Detect which cell encompasses the target text, then output its [x, y] center coordinate. 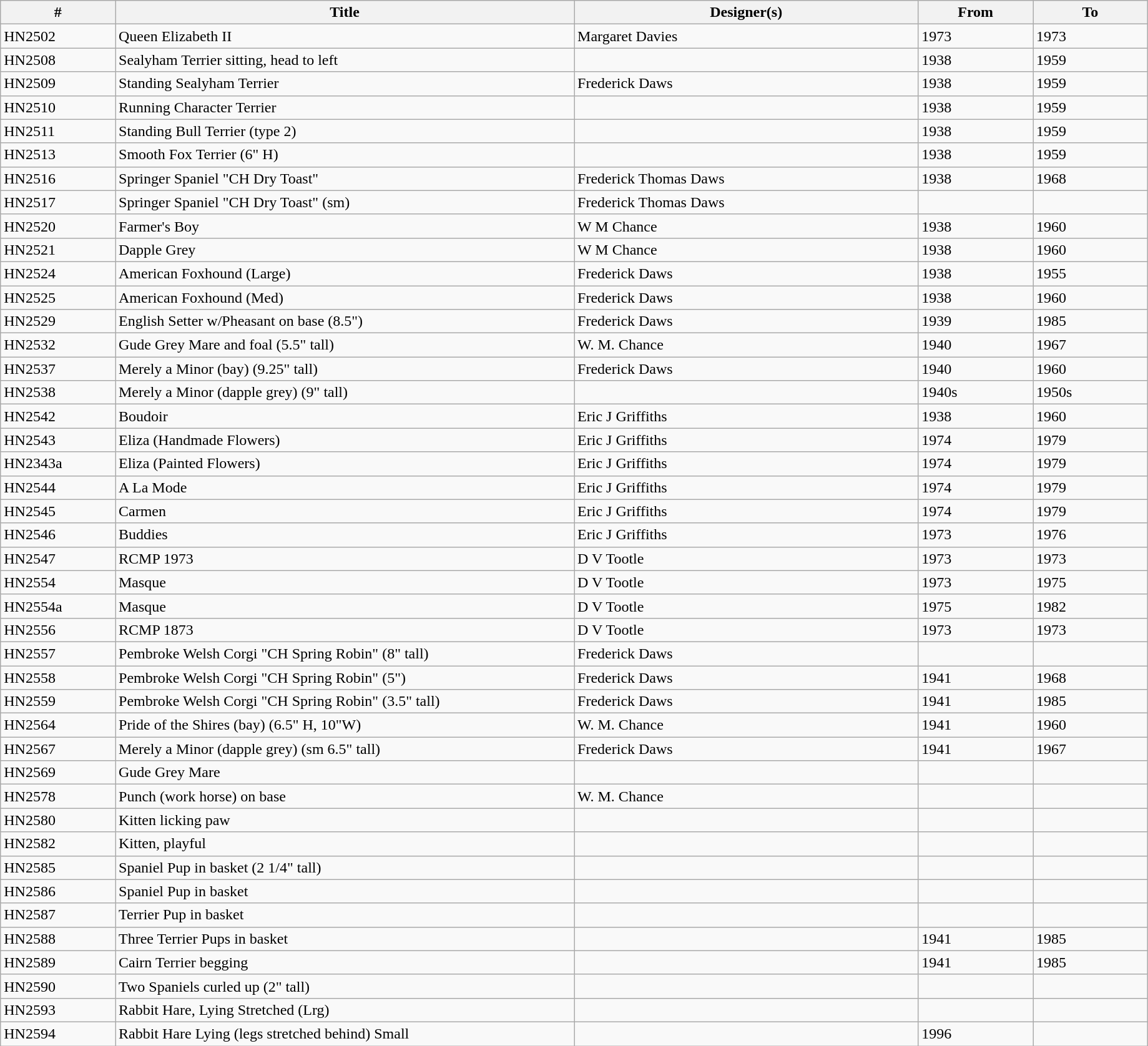
HN2521 [58, 250]
HN2557 [58, 653]
Pembroke Welsh Corgi "CH Spring Robin" (8" tall) [345, 653]
Rabbit Hare Lying (legs stretched behind) Small [345, 1034]
Standing Bull Terrier (type 2) [345, 131]
Title [345, 12]
1955 [1091, 273]
Pride of the Shires (bay) (6.5" H, 10"W) [345, 725]
Farmer's Boy [345, 226]
Kitten licking paw [345, 820]
Merely a Minor (dapple grey) (sm 6.5" tall) [345, 749]
From [976, 12]
Designer(s) [747, 12]
HN2516 [58, 178]
Merely a Minor (dapple grey) (9" tall) [345, 393]
Terrier Pup in basket [345, 915]
HN2564 [58, 725]
HN2554a [58, 606]
HN2593 [58, 1010]
Boudoir [345, 416]
1950s [1091, 393]
HN2524 [58, 273]
HN2525 [58, 298]
HN2589 [58, 962]
HN2511 [58, 131]
HN2537 [58, 369]
HN2509 [58, 84]
1939 [976, 321]
HN2546 [58, 535]
HN2567 [58, 749]
To [1091, 12]
Pembroke Welsh Corgi "CH Spring Robin" (5") [345, 677]
HN2559 [58, 701]
Springer Spaniel "CH Dry Toast" (sm) [345, 202]
Springer Spaniel "CH Dry Toast" [345, 178]
HN2594 [58, 1034]
HN2580 [58, 820]
HN2547 [58, 559]
American Foxhound (Med) [345, 298]
HN2538 [58, 393]
Eliza (Handmade Flowers) [345, 440]
1940s [976, 393]
Spaniel Pup in basket [345, 891]
Standing Sealyham Terrier [345, 84]
RCMP 1873 [345, 630]
HN2586 [58, 891]
Dapple Grey [345, 250]
Punch (work horse) on base [345, 796]
HN2508 [58, 60]
HN2585 [58, 868]
HN2554 [58, 582]
HN2582 [58, 844]
HN2544 [58, 487]
HN2558 [58, 677]
HN2502 [58, 36]
HN2578 [58, 796]
# [58, 12]
Three Terrier Pups in basket [345, 939]
Buddies [345, 535]
HN2569 [58, 773]
Sealyham Terrier sitting, head to left [345, 60]
Rabbit Hare, Lying Stretched (Lrg) [345, 1010]
Queen Elizabeth II [345, 36]
Gude Grey Mare and foal (5.5" tall) [345, 345]
HN2543 [58, 440]
A La Mode [345, 487]
Gude Grey Mare [345, 773]
HN2520 [58, 226]
1996 [976, 1034]
HN2343a [58, 464]
1976 [1091, 535]
Pembroke Welsh Corgi "CH Spring Robin" (3.5" tall) [345, 701]
HN2517 [58, 202]
HN2588 [58, 939]
HN2590 [58, 986]
Cairn Terrier begging [345, 962]
HN2510 [58, 107]
Two Spaniels curled up (2" tall) [345, 986]
RCMP 1973 [345, 559]
HN2556 [58, 630]
Merely a Minor (bay) (9.25" tall) [345, 369]
Running Character Terrier [345, 107]
HN2532 [58, 345]
HN2513 [58, 155]
HN2587 [58, 915]
English Setter w/Pheasant on base (8.5") [345, 321]
HN2529 [58, 321]
HN2542 [58, 416]
Smooth Fox Terrier (6" H) [345, 155]
Margaret Davies [747, 36]
1982 [1091, 606]
HN2545 [58, 511]
Carmen [345, 511]
American Foxhound (Large) [345, 273]
Eliza (Painted Flowers) [345, 464]
Spaniel Pup in basket (2 1/4" tall) [345, 868]
Kitten, playful [345, 844]
